Identify which cell holds the provided text, then report its [X, Y] central coordinate. 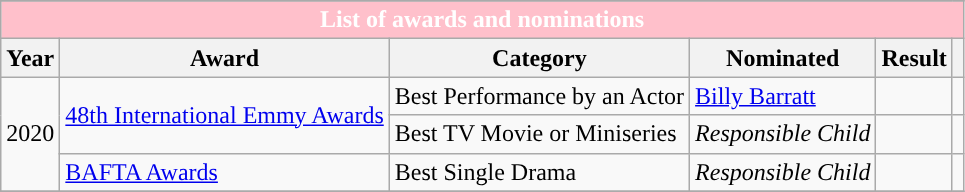
Best Single Drama [539, 172]
BAFTA Awards [224, 172]
Best TV Movie or Miniseries [539, 134]
Category [539, 58]
Billy Barratt [783, 96]
Nominated [783, 58]
List of awards and nominations [482, 20]
Year [30, 58]
Award [224, 58]
Best Performance by an Actor [539, 96]
48th International Emmy Awards [224, 115]
2020 [30, 134]
Result [914, 58]
